Find where the given text appears and provide that cell's center as [x, y] coordinate. 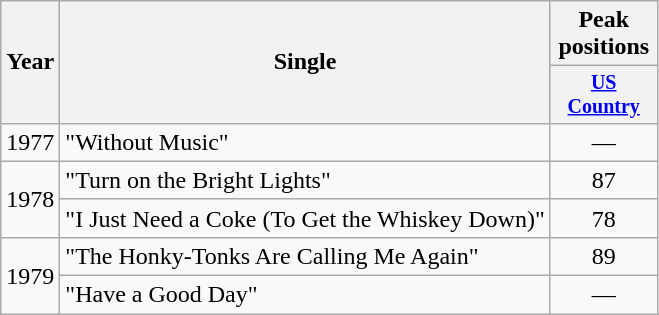
"I Just Need a Coke (To Get the Whiskey Down)" [305, 218]
"The Honky-Tonks Are Calling Me Again" [305, 256]
"Turn on the Bright Lights" [305, 180]
"Without Music" [305, 142]
Peak positions [604, 34]
1979 [30, 275]
Single [305, 62]
89 [604, 256]
USCountry [604, 94]
1978 [30, 199]
"Have a Good Day" [305, 295]
78 [604, 218]
Year [30, 62]
1977 [30, 142]
87 [604, 180]
